Capture the cell that displays the provided text and extract its (X, Y) central coordinate. 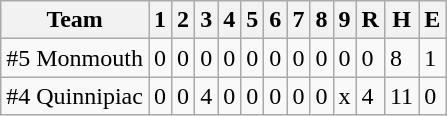
#5 Monmouth (75, 58)
E (432, 20)
7 (298, 20)
6 (276, 20)
H (401, 20)
#4 Quinnipiac (75, 96)
2 (184, 20)
9 (344, 20)
Team (75, 20)
R (370, 20)
11 (401, 96)
x (344, 96)
5 (252, 20)
3 (206, 20)
